For the text-containing cell, return its midpoint in [x, y] coordinate format. 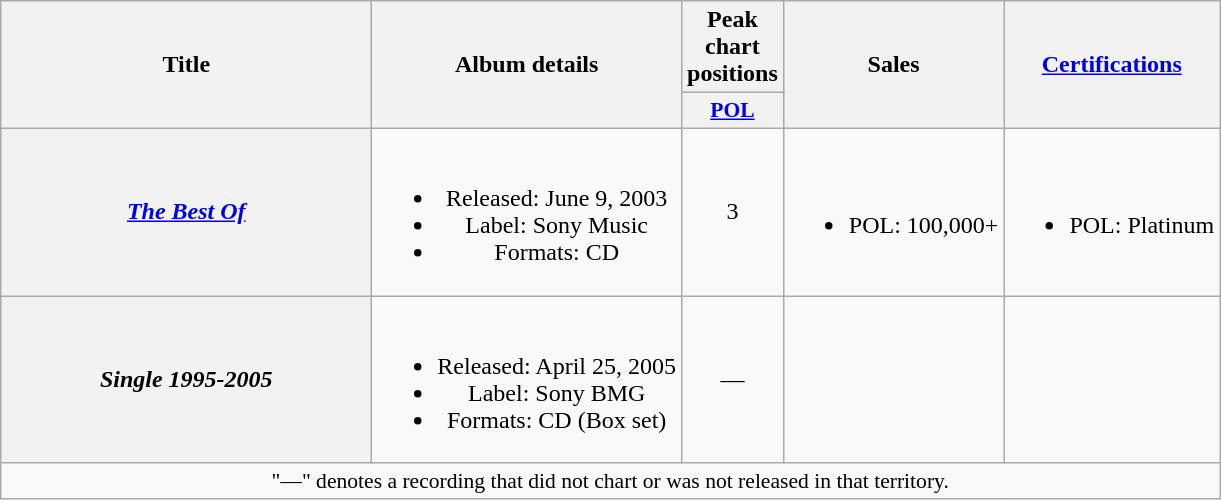
Peak chart positions [733, 47]
Certifications [1112, 65]
Released: April 25, 2005Label: Sony BMGFormats: CD (Box set) [527, 380]
Sales [894, 65]
Title [186, 65]
POL: 100,000+ [894, 212]
POL [733, 111]
— [733, 380]
3 [733, 212]
Single 1995-2005 [186, 380]
"—" denotes a recording that did not chart or was not released in that territory. [610, 481]
Album details [527, 65]
POL: Platinum [1112, 212]
The Best Of [186, 212]
Released: June 9, 2003Label: Sony MusicFormats: CD [527, 212]
